Detect which cell encompasses the target text, then output its [X, Y] center coordinate. 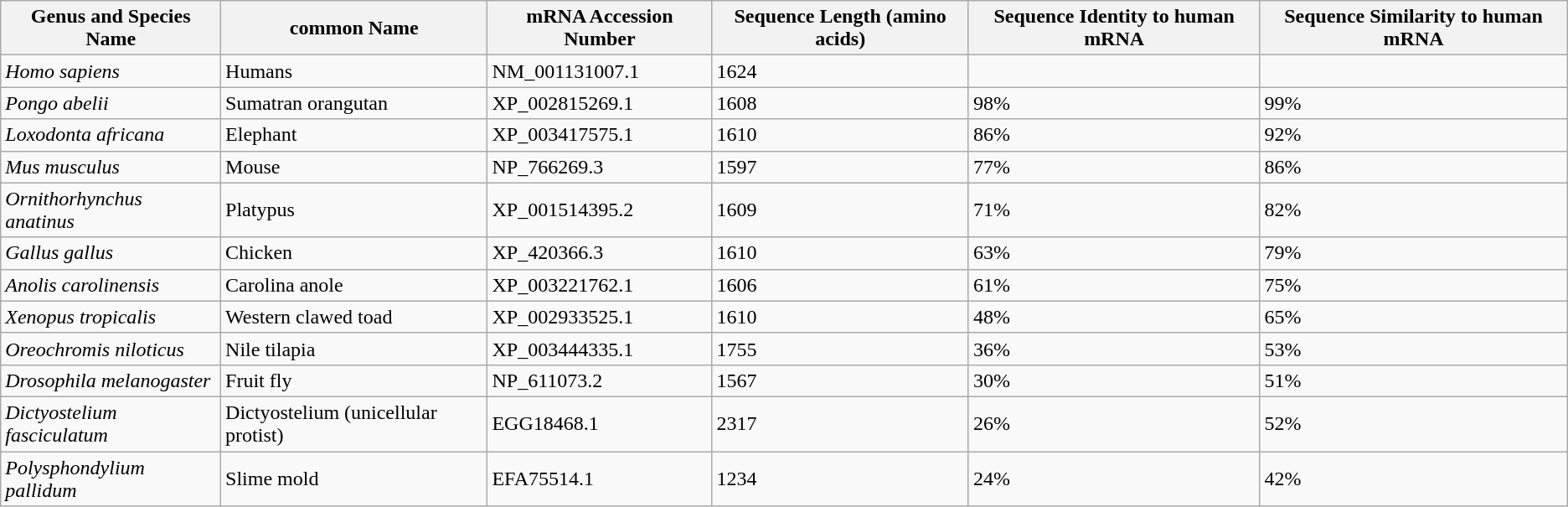
26% [1114, 424]
71% [1114, 210]
Anolis carolinensis [111, 285]
XP_003221762.1 [600, 285]
Humans [354, 71]
Oreochromis niloticus [111, 349]
1609 [840, 210]
2317 [840, 424]
Pongo abelii [111, 103]
Mus musculus [111, 167]
Carolina anole [354, 285]
79% [1414, 253]
30% [1114, 380]
1234 [840, 478]
24% [1114, 478]
1755 [840, 349]
XP_003417575.1 [600, 135]
92% [1414, 135]
48% [1114, 317]
Sequence Similarity to human mRNA [1414, 28]
Fruit fly [354, 380]
1606 [840, 285]
Platypus [354, 210]
EFA75514.1 [600, 478]
Nile tilapia [354, 349]
98% [1114, 103]
Sumatran orangutan [354, 103]
99% [1414, 103]
65% [1414, 317]
82% [1414, 210]
61% [1114, 285]
common Name [354, 28]
EGG18468.1 [600, 424]
1597 [840, 167]
XP_003444335.1 [600, 349]
63% [1114, 253]
Dictyostelium fasciculatum [111, 424]
Genus and Species Name [111, 28]
NM_001131007.1 [600, 71]
53% [1414, 349]
75% [1414, 285]
36% [1114, 349]
Dictyostelium (unicellular protist) [354, 424]
Slime mold [354, 478]
Drosophila melanogaster [111, 380]
XP_002815269.1 [600, 103]
NP_766269.3 [600, 167]
XP_001514395.2 [600, 210]
77% [1114, 167]
Gallus gallus [111, 253]
NP_611073.2 [600, 380]
Mouse [354, 167]
1624 [840, 71]
Sequence Length (amino acids) [840, 28]
Chicken [354, 253]
1567 [840, 380]
Western clawed toad [354, 317]
51% [1414, 380]
Loxodonta africana [111, 135]
Xenopus tropicalis [111, 317]
42% [1414, 478]
52% [1414, 424]
XP_002933525.1 [600, 317]
Elephant [354, 135]
mRNA Accession Number [600, 28]
Sequence Identity to human mRNA [1114, 28]
1608 [840, 103]
Ornithorhynchus anatinus [111, 210]
Homo sapiens [111, 71]
XP_420366.3 [600, 253]
Polysphondylium pallidum [111, 478]
